Detect which cell encompasses the target text, then output its [X, Y] center coordinate. 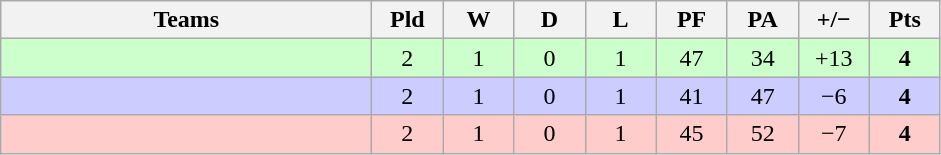
−6 [834, 96]
−7 [834, 134]
Teams [186, 20]
D [550, 20]
+/− [834, 20]
34 [762, 58]
41 [692, 96]
L [620, 20]
W [478, 20]
Pld [408, 20]
+13 [834, 58]
PA [762, 20]
45 [692, 134]
Pts [904, 20]
PF [692, 20]
52 [762, 134]
